Capture the cell that displays the provided text and extract its [x, y] central coordinate. 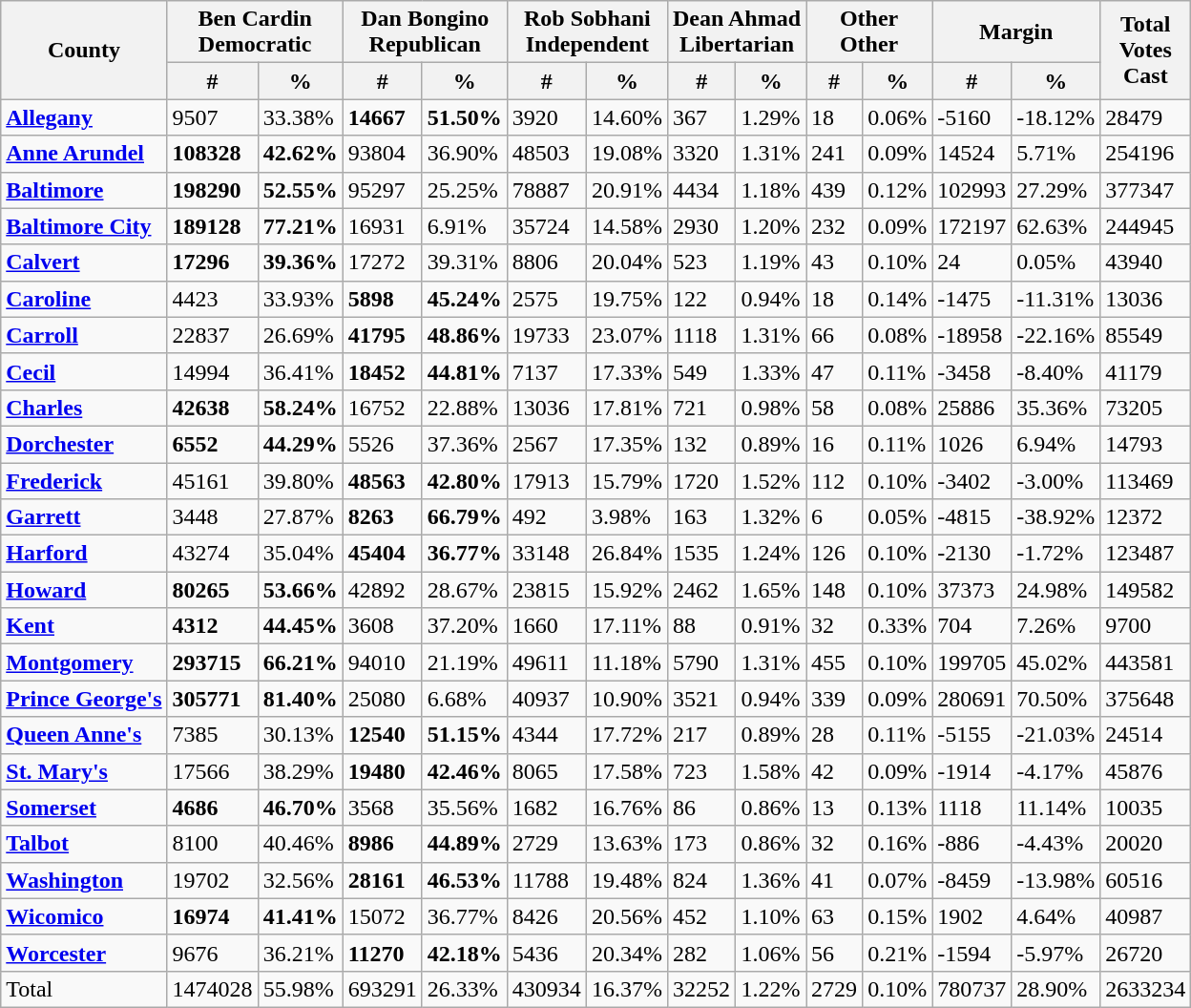
66.21% [300, 662]
11270 [382, 953]
73205 [1145, 408]
-18.12% [1055, 117]
22.88% [464, 408]
49611 [546, 662]
28 [834, 735]
1.33% [771, 371]
1026 [972, 444]
48563 [382, 480]
OtherOther [869, 32]
48503 [546, 154]
217 [701, 735]
20.04% [626, 262]
6552 [212, 444]
86 [701, 808]
1.52% [771, 480]
39.80% [300, 480]
1660 [546, 626]
3.98% [626, 517]
Ben CardinDemocratic [255, 32]
3448 [212, 517]
30.13% [300, 735]
Harford [84, 554]
78887 [546, 190]
3521 [701, 699]
13.63% [626, 844]
1.20% [771, 226]
40937 [546, 699]
14.60% [626, 117]
40.46% [300, 844]
Total [84, 989]
6.94% [1055, 444]
Talbot [84, 844]
189128 [212, 226]
Garrett [84, 517]
3608 [382, 626]
1.36% [771, 880]
Allegany [84, 117]
5.71% [1055, 154]
-886 [972, 844]
26720 [1145, 953]
4312 [212, 626]
-3.00% [1055, 480]
95297 [382, 190]
32.56% [300, 880]
2930 [701, 226]
704 [972, 626]
443581 [1145, 662]
20020 [1145, 844]
123487 [1145, 554]
51.50% [464, 117]
16974 [212, 916]
Calvert [84, 262]
19.08% [626, 154]
1720 [701, 480]
-4815 [972, 517]
3320 [701, 154]
17913 [546, 480]
20.56% [626, 916]
6.91% [464, 226]
39.31% [464, 262]
23.07% [626, 335]
17.33% [626, 371]
40987 [1145, 916]
70.50% [1055, 699]
721 [701, 408]
-8.40% [1055, 371]
4.64% [1055, 916]
19480 [382, 771]
14.58% [626, 226]
18452 [382, 371]
7385 [212, 735]
Queen Anne's [84, 735]
66 [834, 335]
8263 [382, 517]
28479 [1145, 117]
60516 [1145, 880]
-5.97% [1055, 953]
94010 [382, 662]
Baltimore [84, 190]
1.29% [771, 117]
1.58% [771, 771]
15.92% [626, 590]
-38.92% [1055, 517]
132 [701, 444]
3568 [382, 808]
81.40% [300, 699]
17.58% [626, 771]
0.07% [897, 880]
232 [834, 226]
2567 [546, 444]
Baltimore City [84, 226]
-4.17% [1055, 771]
254196 [1145, 154]
122 [701, 299]
430934 [546, 989]
-3402 [972, 480]
41179 [1145, 371]
1.19% [771, 262]
126 [834, 554]
280691 [972, 699]
11.18% [626, 662]
1902 [972, 916]
15.79% [626, 480]
20.34% [626, 953]
693291 [382, 989]
14994 [212, 371]
37373 [972, 590]
2462 [701, 590]
0.14% [897, 299]
Dan BonginoRepublican [425, 32]
1535 [701, 554]
16752 [382, 408]
Dorchester [84, 444]
Kent [84, 626]
58.24% [300, 408]
244945 [1145, 226]
780737 [972, 989]
12372 [1145, 517]
19733 [546, 335]
19.48% [626, 880]
102993 [972, 190]
5898 [382, 299]
88 [701, 626]
46.70% [300, 808]
377347 [1145, 190]
4434 [701, 190]
32252 [701, 989]
0.33% [897, 626]
42892 [382, 590]
8426 [546, 916]
45404 [382, 554]
2575 [546, 299]
25.25% [464, 190]
1.06% [771, 953]
45.02% [1055, 662]
148 [834, 590]
1474028 [212, 989]
163 [701, 517]
48.86% [464, 335]
52.55% [300, 190]
43 [834, 262]
3920 [546, 117]
1.32% [771, 517]
0.15% [897, 916]
41.41% [300, 916]
17566 [212, 771]
26.69% [300, 335]
0.16% [897, 844]
Frederick [84, 480]
8986 [382, 844]
16.76% [626, 808]
-22.16% [1055, 335]
35724 [546, 226]
47 [834, 371]
42.18% [464, 953]
14524 [972, 154]
53.66% [300, 590]
45161 [212, 480]
455 [834, 662]
16.37% [626, 989]
44.45% [300, 626]
37.36% [464, 444]
35.36% [1055, 408]
4686 [212, 808]
0.06% [897, 117]
15072 [382, 916]
21.19% [464, 662]
112 [834, 480]
66.79% [464, 517]
5526 [382, 444]
17272 [382, 262]
198290 [212, 190]
-1.72% [1055, 554]
Rob SobhaniIndependent [587, 32]
28161 [382, 880]
8100 [212, 844]
Dean AhmadLibertarian [737, 32]
173 [701, 844]
6 [834, 517]
42 [834, 771]
492 [546, 517]
43274 [212, 554]
17296 [212, 262]
-5160 [972, 117]
1.18% [771, 190]
42.46% [464, 771]
Montgomery [84, 662]
7137 [546, 371]
Margin [1016, 32]
0.21% [897, 953]
24.98% [1055, 590]
28.90% [1055, 989]
199705 [972, 662]
85549 [1145, 335]
Howard [84, 590]
24 [972, 262]
43940 [1145, 262]
44.81% [464, 371]
33.93% [300, 299]
Somerset [84, 808]
2633234 [1145, 989]
149582 [1145, 590]
37.20% [464, 626]
172197 [972, 226]
41 [834, 880]
0.12% [897, 190]
7.26% [1055, 626]
44.29% [300, 444]
36.41% [300, 371]
1.10% [771, 916]
17.35% [626, 444]
13 [834, 808]
77.21% [300, 226]
241 [834, 154]
8806 [546, 262]
-13.98% [1055, 880]
-3458 [972, 371]
36.90% [464, 154]
24514 [1145, 735]
113469 [1145, 480]
-2130 [972, 554]
19702 [212, 880]
St. Mary's [84, 771]
27.87% [300, 517]
9676 [212, 953]
42.80% [464, 480]
108328 [212, 154]
-18958 [972, 335]
Worcester [84, 953]
55.98% [300, 989]
33.38% [300, 117]
TotalVotesCast [1145, 50]
17.81% [626, 408]
-8459 [972, 880]
16 [834, 444]
41795 [382, 335]
23815 [546, 590]
5790 [701, 662]
51.15% [464, 735]
-1594 [972, 953]
439 [834, 190]
-21.03% [1055, 735]
0.13% [897, 808]
10.90% [626, 699]
1682 [546, 808]
11788 [546, 880]
824 [701, 880]
80265 [212, 590]
4423 [212, 299]
26.33% [464, 989]
8065 [546, 771]
56 [834, 953]
45876 [1145, 771]
5436 [546, 953]
42.62% [300, 154]
452 [701, 916]
36.21% [300, 953]
-1475 [972, 299]
25886 [972, 408]
4344 [546, 735]
1.24% [771, 554]
38.29% [300, 771]
42638 [212, 408]
9700 [1145, 626]
44.89% [464, 844]
1.65% [771, 590]
Washington [84, 880]
46.53% [464, 880]
9507 [212, 117]
17.72% [626, 735]
375648 [1145, 699]
Anne Arundel [84, 154]
-11.31% [1055, 299]
27.29% [1055, 190]
County [84, 50]
6.68% [464, 699]
35.56% [464, 808]
293715 [212, 662]
523 [701, 262]
723 [701, 771]
Prince George's [84, 699]
16931 [382, 226]
33148 [546, 554]
-4.43% [1055, 844]
-1914 [972, 771]
14667 [382, 117]
Wicomico [84, 916]
282 [701, 953]
20.91% [626, 190]
19.75% [626, 299]
Charles [84, 408]
Caroline [84, 299]
Cecil [84, 371]
62.63% [1055, 226]
58 [834, 408]
12540 [382, 735]
305771 [212, 699]
93804 [382, 154]
0.91% [771, 626]
45.24% [464, 299]
0.98% [771, 408]
17.11% [626, 626]
39.36% [300, 262]
-5155 [972, 735]
339 [834, 699]
549 [701, 371]
35.04% [300, 554]
22837 [212, 335]
1.22% [771, 989]
28.67% [464, 590]
10035 [1145, 808]
14793 [1145, 444]
Carroll [84, 335]
11.14% [1055, 808]
26.84% [626, 554]
367 [701, 117]
25080 [382, 699]
63 [834, 916]
